Return [x, y] of the center of cell containing provided text 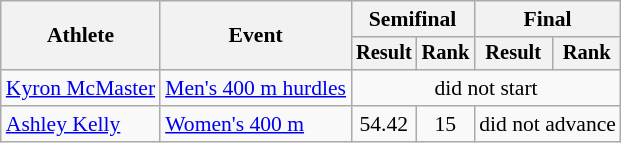
54.42 [384, 124]
15 [446, 124]
did not start [486, 88]
Kyron McMaster [80, 88]
Men's 400 m hurdles [256, 88]
Event [256, 36]
Athlete [80, 36]
Final [548, 19]
did not advance [548, 124]
Women's 400 m [256, 124]
Ashley Kelly [80, 124]
Semifinal [412, 19]
